Identify which cell holds the provided text, then report its (X, Y) central coordinate. 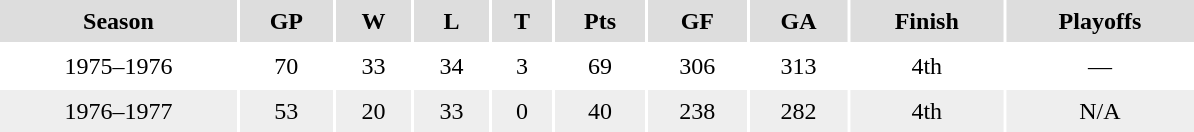
Pts (600, 21)
3 (522, 66)
W (374, 21)
282 (798, 111)
Finish (927, 21)
306 (697, 66)
40 (600, 111)
0 (522, 111)
— (1100, 66)
20 (374, 111)
1976–1977 (118, 111)
1975–1976 (118, 66)
34 (452, 66)
L (452, 21)
GF (697, 21)
Playoffs (1100, 21)
70 (286, 66)
53 (286, 111)
T (522, 21)
N/A (1100, 111)
Season (118, 21)
GP (286, 21)
313 (798, 66)
238 (697, 111)
69 (600, 66)
GA (798, 21)
